Scan for the cell matching the given text and deliver its (X, Y) coordinate at center. 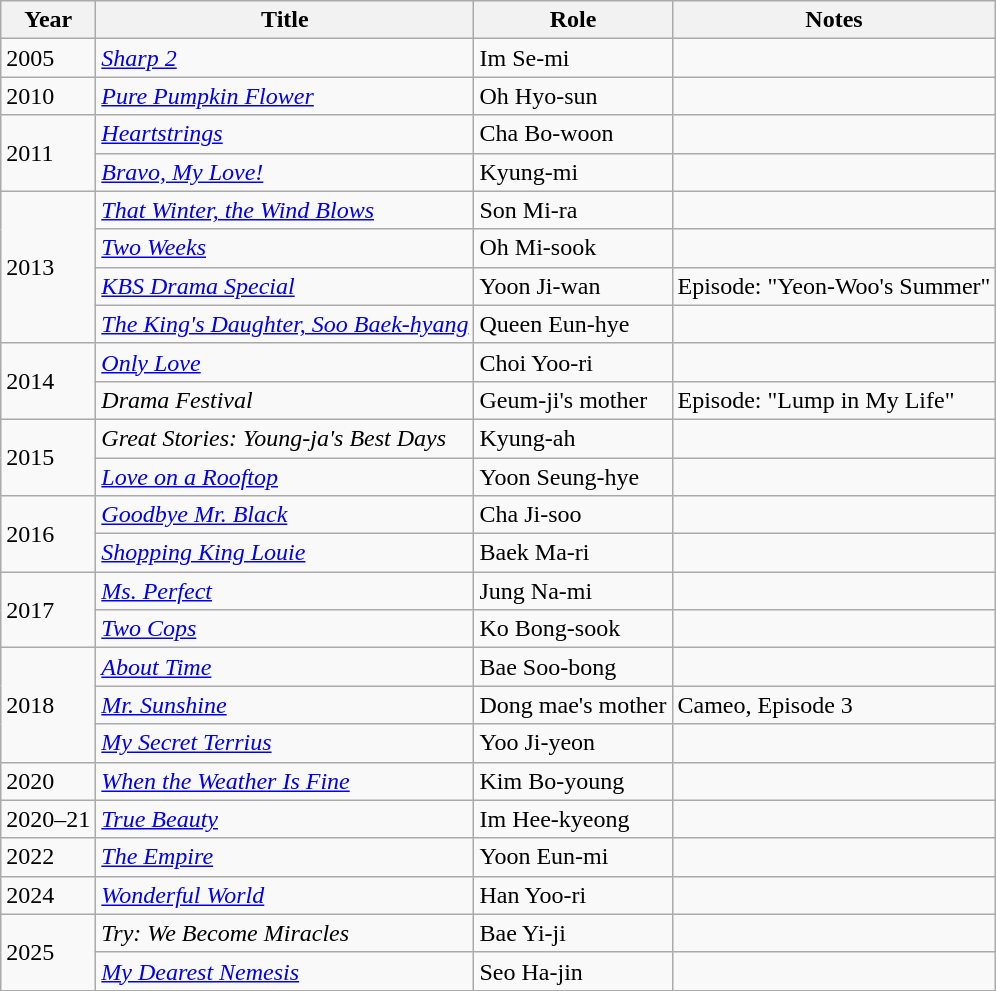
When the Weather Is Fine (285, 781)
Heartstrings (285, 134)
2011 (48, 153)
Two Cops (285, 629)
2020 (48, 781)
2018 (48, 705)
Pure Pumpkin Flower (285, 96)
Try: We Become Miracles (285, 933)
Im Se-mi (573, 58)
Queen Eun-hye (573, 324)
Choi Yoo-ri (573, 362)
Love on a Rooftop (285, 477)
Great Stories: Young-ja's Best Days (285, 438)
Goodbye Mr. Black (285, 515)
Shopping King Louie (285, 553)
2020–21 (48, 819)
Wonderful World (285, 895)
2024 (48, 895)
KBS Drama Special (285, 286)
Sharp 2 (285, 58)
The King's Daughter, Soo Baek-hyang (285, 324)
Bravo, My Love! (285, 172)
2014 (48, 381)
Cha Bo-woon (573, 134)
Kim Bo-young (573, 781)
2013 (48, 267)
Mr. Sunshine (285, 705)
Yoon Eun-mi (573, 857)
2025 (48, 952)
Bae Soo-bong (573, 667)
True Beauty (285, 819)
Ms. Perfect (285, 591)
Baek Ma-ri (573, 553)
Kyung-mi (573, 172)
Two Weeks (285, 248)
Son Mi-ra (573, 210)
Bae Yi-ji (573, 933)
Im Hee-kyeong (573, 819)
Oh Mi-sook (573, 248)
Han Yoo-ri (573, 895)
Episode: "Lump in My Life" (834, 400)
Jung Na-mi (573, 591)
2005 (48, 58)
Yoo Ji-yeon (573, 743)
Role (573, 20)
That Winter, the Wind Blows (285, 210)
Yoon Seung-hye (573, 477)
Ko Bong-sook (573, 629)
My Dearest Nemesis (285, 971)
2016 (48, 534)
Seo Ha-jin (573, 971)
Drama Festival (285, 400)
Title (285, 20)
Geum-ji's mother (573, 400)
2017 (48, 610)
Year (48, 20)
Notes (834, 20)
Episode: "Yeon-Woo's Summer" (834, 286)
Yoon Ji-wan (573, 286)
Only Love (285, 362)
The Empire (285, 857)
Oh Hyo-sun (573, 96)
Cameo, Episode 3 (834, 705)
Cha Ji-soo (573, 515)
My Secret Terrius (285, 743)
2022 (48, 857)
2010 (48, 96)
About Time (285, 667)
Dong mae's mother (573, 705)
2015 (48, 457)
Kyung-ah (573, 438)
